Determine the (x, y) coordinate at the center of the cell enclosing the given text.  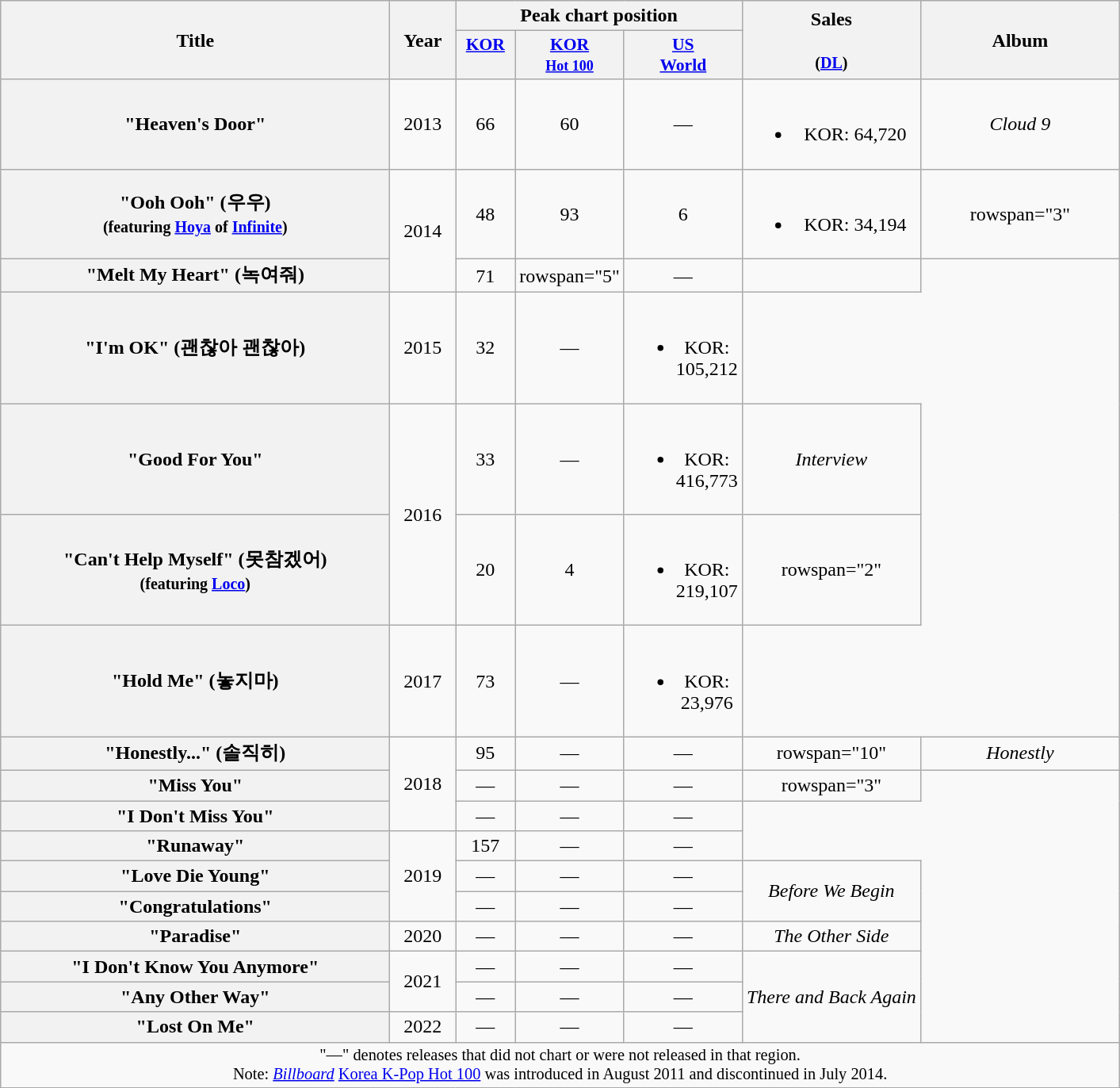
93 (570, 214)
"Lost On Me" (195, 1027)
2019 (423, 876)
2018 (423, 783)
71 (485, 276)
KOR: 64,720 (831, 124)
rowspan="5" (570, 276)
33 (485, 459)
"Congratulations" (195, 906)
"Miss You" (195, 785)
2013 (423, 124)
2021 (423, 982)
"Can't Help Myself" (못참겠어)(featuring Loco) (195, 570)
4 (570, 570)
"Paradise" (195, 937)
KOR (485, 56)
"Hold Me" (놓지마) (195, 681)
There and Back Again (831, 997)
USWorld (683, 56)
Interview (831, 459)
32 (485, 348)
"I Don't Miss You" (195, 816)
2015 (423, 348)
60 (570, 124)
Sales(DL) (831, 40)
95 (485, 753)
KOR: 105,212 (683, 348)
Album (1019, 40)
KOR: 416,773 (683, 459)
"Good For You" (195, 459)
Cloud 9 (1019, 124)
2022 (423, 1027)
KOR: 23,976 (683, 681)
"I Don't Know You Anymore" (195, 967)
157 (485, 846)
2014 (423, 231)
rowspan="2" (831, 570)
The Other Side (831, 937)
"Love Die Young" (195, 876)
"Ooh Ooh" (우우)(featuring Hoya of Infinite) (195, 214)
Title (195, 40)
Peak chart position (599, 16)
Before We Begin (831, 891)
Year (423, 40)
"Melt My Heart" (녹여줘) (195, 276)
2020 (423, 937)
2016 (423, 515)
KOR Hot 100 (570, 56)
48 (485, 214)
2017 (423, 681)
20 (485, 570)
73 (485, 681)
Honestly (1019, 753)
"Honestly..." (솔직히) (195, 753)
rowspan="10" (831, 753)
"Runaway" (195, 846)
"Any Other Way" (195, 997)
KOR: 219,107 (683, 570)
"I'm OK" (괜찮아 괜찮아) (195, 348)
"Heaven's Door" (195, 124)
66 (485, 124)
KOR: 34,194 (831, 214)
6 (683, 214)
